Output the [X, Y] coordinate of the center of the cell containing the given text.  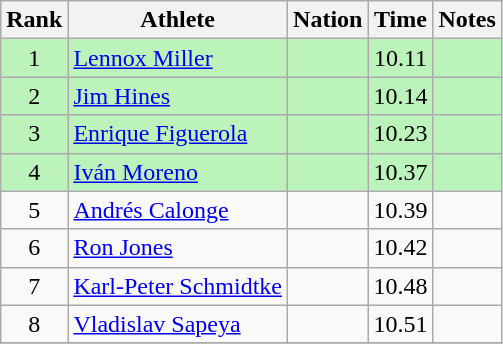
Time [400, 20]
Lennox Miller [178, 58]
1 [34, 58]
Andrés Calonge [178, 210]
Ron Jones [178, 248]
Rank [34, 20]
7 [34, 286]
4 [34, 172]
10.14 [400, 96]
5 [34, 210]
10.11 [400, 58]
Enrique Figuerola [178, 134]
10.51 [400, 324]
Iván Moreno [178, 172]
10.48 [400, 286]
Jim Hines [178, 96]
10.42 [400, 248]
Karl-Peter Schmidtke [178, 286]
Vladislav Sapeya [178, 324]
3 [34, 134]
10.37 [400, 172]
10.39 [400, 210]
Athlete [178, 20]
10.23 [400, 134]
Notes [467, 20]
2 [34, 96]
Nation [328, 20]
8 [34, 324]
6 [34, 248]
